From the cell containing the given text, extract its center point as [X, Y] coordinate. 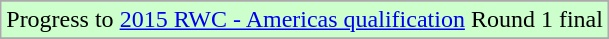
Progress to 2015 RWC - Americas qualification Round 1 final [305, 20]
